Output the [X, Y] coordinate of the center of the cell containing the given text.  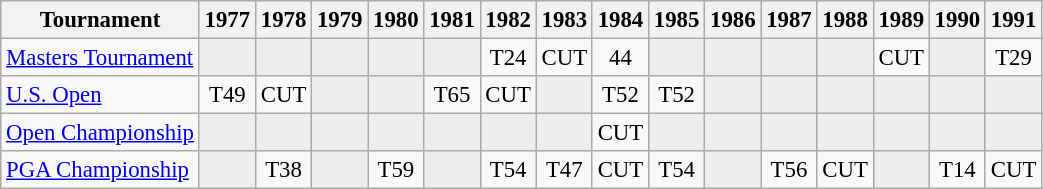
1977 [227, 20]
1986 [733, 20]
T29 [1013, 58]
T38 [283, 170]
T65 [452, 95]
U.S. Open [100, 95]
1983 [564, 20]
1991 [1013, 20]
Masters Tournament [100, 58]
T24 [508, 58]
1978 [283, 20]
T56 [789, 170]
PGA Championship [100, 170]
1990 [957, 20]
1988 [845, 20]
1987 [789, 20]
T49 [227, 95]
T47 [564, 170]
1985 [677, 20]
1981 [452, 20]
1980 [396, 20]
1989 [901, 20]
44 [620, 58]
Open Championship [100, 133]
T59 [396, 170]
1982 [508, 20]
1979 [340, 20]
T14 [957, 170]
1984 [620, 20]
Tournament [100, 20]
